From the cell containing the given text, extract its center point as [X, Y] coordinate. 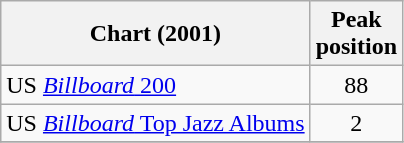
US Billboard 200 [156, 85]
Chart (2001) [156, 34]
2 [356, 123]
Peakposition [356, 34]
88 [356, 85]
US Billboard Top Jazz Albums [156, 123]
